From the cell containing the given text, extract its center point as [x, y] coordinate. 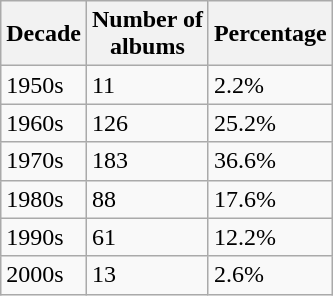
2000s [44, 275]
11 [147, 85]
1990s [44, 237]
126 [147, 123]
25.2% [270, 123]
1950s [44, 85]
2.6% [270, 275]
13 [147, 275]
Decade [44, 34]
1960s [44, 123]
1970s [44, 161]
Number of albums [147, 34]
Percentage [270, 34]
12.2% [270, 237]
183 [147, 161]
61 [147, 237]
1980s [44, 199]
2.2% [270, 85]
88 [147, 199]
36.6% [270, 161]
17.6% [270, 199]
